Provide the [x, y] coordinate of the cell's center where the given text is located.  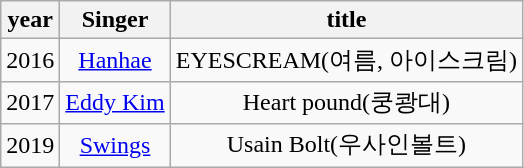
EYESCREAM(여름, 아이스크림) [346, 60]
year [30, 20]
Eddy Kim [115, 102]
2019 [30, 146]
2017 [30, 102]
Swings [115, 146]
Singer [115, 20]
Hanhae [115, 60]
Heart pound(쿵쾅대) [346, 102]
title [346, 20]
Usain Bolt(우사인볼트) [346, 146]
2016 [30, 60]
